Extract the (x, y) coordinate from the center of the cell holding the provided text.  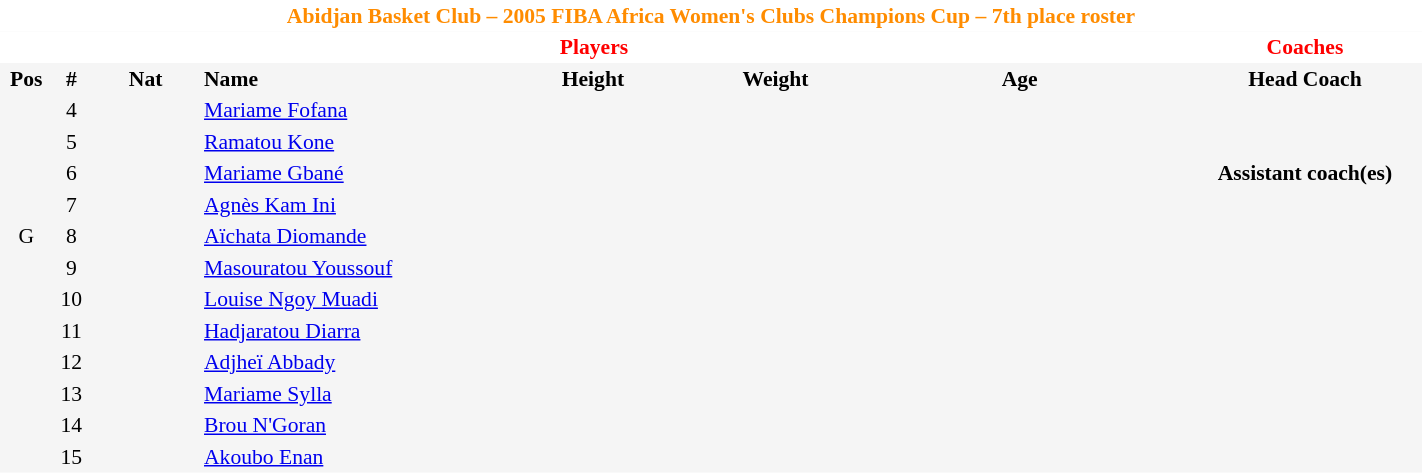
Hadjaratou Diarra (344, 331)
Agnès Kam Ini (344, 205)
Nat (146, 79)
Aïchata Diomande (344, 236)
Mariame Gbané (344, 174)
Assistant coach(es) (1305, 174)
Brou N'Goran (344, 426)
12 (71, 362)
Mariame Sylla (344, 394)
Age (1020, 79)
10 (71, 300)
6 (71, 174)
11 (71, 331)
14 (71, 426)
# (71, 79)
Masouratou Youssouf (344, 268)
Weight (776, 79)
Head Coach (1305, 79)
9 (71, 268)
15 (71, 457)
Adjheï Abbady (344, 362)
G (26, 236)
Pos (26, 79)
Mariame Fofana (344, 110)
Ramatou Kone (344, 142)
Coaches (1305, 48)
13 (71, 394)
Abidjan Basket Club – 2005 FIBA Africa Women's Clubs Champions Cup – 7th place roster (711, 16)
Name (344, 79)
7 (71, 205)
Akoubo Enan (344, 457)
Louise Ngoy Muadi (344, 300)
4 (71, 110)
Players (594, 48)
Height (592, 79)
5 (71, 142)
8 (71, 236)
